Return [X, Y] of the center of cell containing provided text 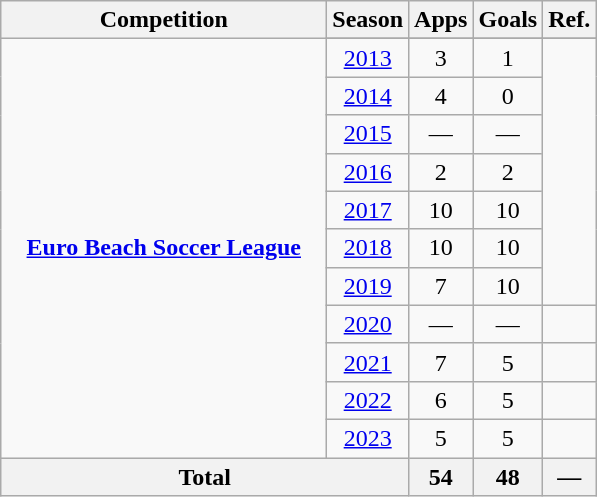
2015 [368, 134]
2018 [368, 248]
0 [508, 96]
Competition [164, 20]
1 [508, 58]
Apps [441, 20]
2017 [368, 210]
2016 [368, 172]
48 [508, 477]
Ref. [570, 20]
54 [441, 477]
6 [441, 400]
2019 [368, 286]
2021 [368, 362]
Euro Beach Soccer League [164, 248]
3 [441, 58]
Goals [508, 20]
2020 [368, 324]
2013 [368, 58]
Total [205, 477]
Season [368, 20]
2014 [368, 96]
2023 [368, 438]
2022 [368, 400]
4 [441, 96]
